Output the [x, y] coordinate of the center of the cell containing the given text.  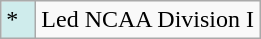
Led NCAA Division I [148, 20]
* [18, 20]
